Find where the given text appears and provide that cell's center as [x, y] coordinate. 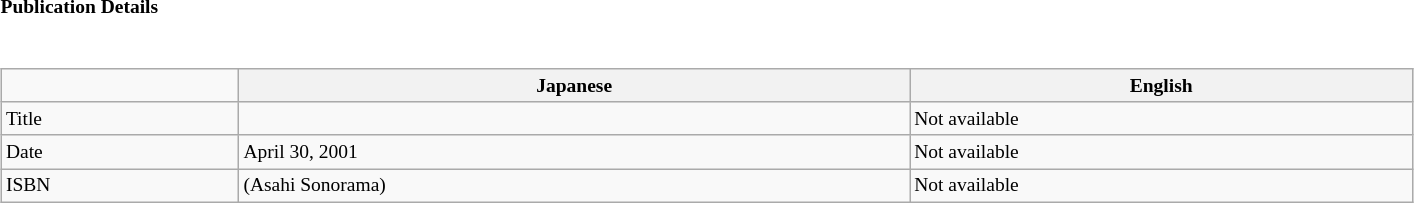
ISBN [120, 186]
Title [120, 118]
Date [120, 152]
(Asahi Sonorama) [574, 186]
English [1162, 86]
Japanese [574, 86]
April 30, 2001 [574, 152]
